Pinpoint the cell where the given text exists, returning its (x, y) midpoint coordinate. 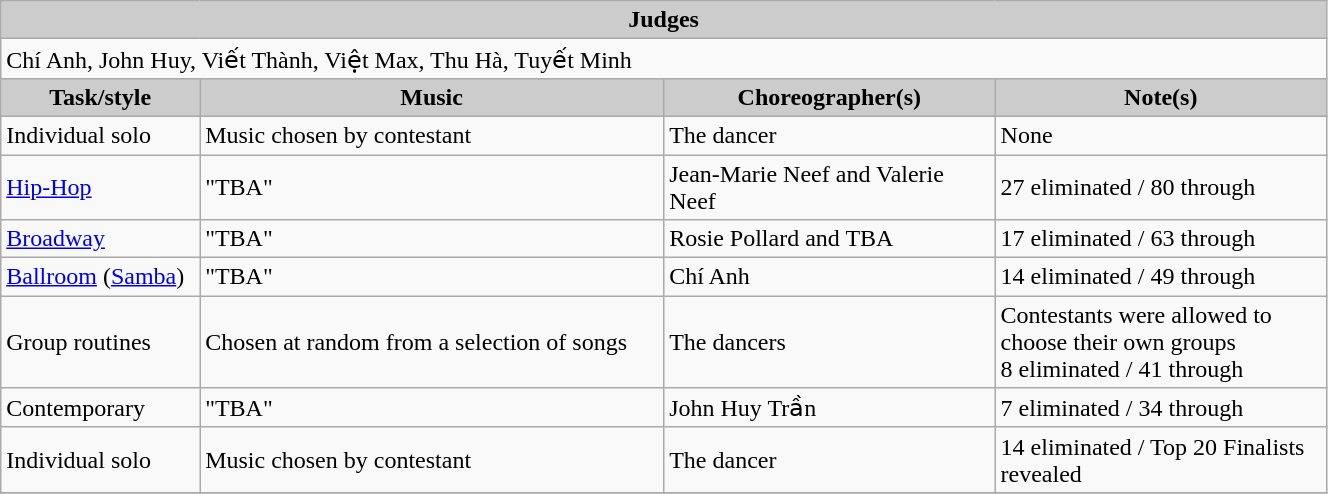
The dancers (830, 342)
Music (432, 97)
Choreographer(s) (830, 97)
Contemporary (100, 408)
27 eliminated / 80 through (1160, 186)
Note(s) (1160, 97)
Hip-Hop (100, 186)
14 eliminated / Top 20 Finalists revealed (1160, 460)
John Huy Trần (830, 408)
Contestants were allowed to choose their own groups8 eliminated / 41 through (1160, 342)
Broadway (100, 239)
Group routines (100, 342)
Ballroom (Samba) (100, 277)
Chí Anh (830, 277)
7 eliminated / 34 through (1160, 408)
Judges (664, 20)
Task/style (100, 97)
17 eliminated / 63 through (1160, 239)
Jean-Marie Neef and Valerie Neef (830, 186)
Rosie Pollard and TBA (830, 239)
Chí Anh, John Huy, Viết Thành, Việt Max, Thu Hà, Tuyết Minh (664, 59)
14 eliminated / 49 through (1160, 277)
Chosen at random from a selection of songs (432, 342)
None (1160, 135)
